From the cell containing the given text, extract its center point as (x, y) coordinate. 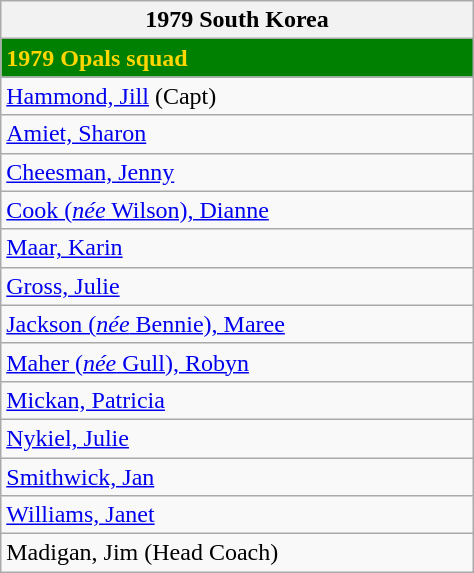
Cook (née Wilson), Dianne (237, 210)
Hammond, Jill (Capt) (237, 96)
Maar, Karin (237, 248)
Amiet, Sharon (237, 134)
Gross, Julie (237, 286)
Nykiel, Julie (237, 438)
Williams, Janet (237, 515)
Cheesman, Jenny (237, 172)
Mickan, Patricia (237, 400)
1979 Opals squad (237, 58)
Smithwick, Jan (237, 477)
Jackson (née Bennie), Maree (237, 324)
1979 South Korea (237, 20)
Madigan, Jim (Head Coach) (237, 553)
Maher (née Gull), Robyn (237, 362)
